For the text-containing cell, return its midpoint in [x, y] coordinate format. 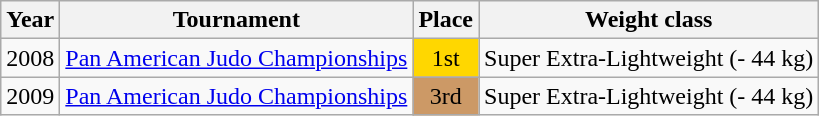
1st [446, 58]
3rd [446, 96]
Tournament [236, 20]
Place [446, 20]
Year [30, 20]
Weight class [649, 20]
2008 [30, 58]
2009 [30, 96]
